Return [x, y] of the center of cell containing provided text 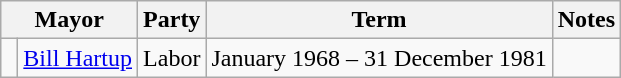
Notes [586, 20]
Labor [172, 58]
January 1968 – 31 December 1981 [379, 58]
Mayor [70, 20]
Bill Hartup [78, 58]
Party [172, 20]
Term [379, 20]
